Determine the (x, y) coordinate at the center of the cell enclosing the given text.  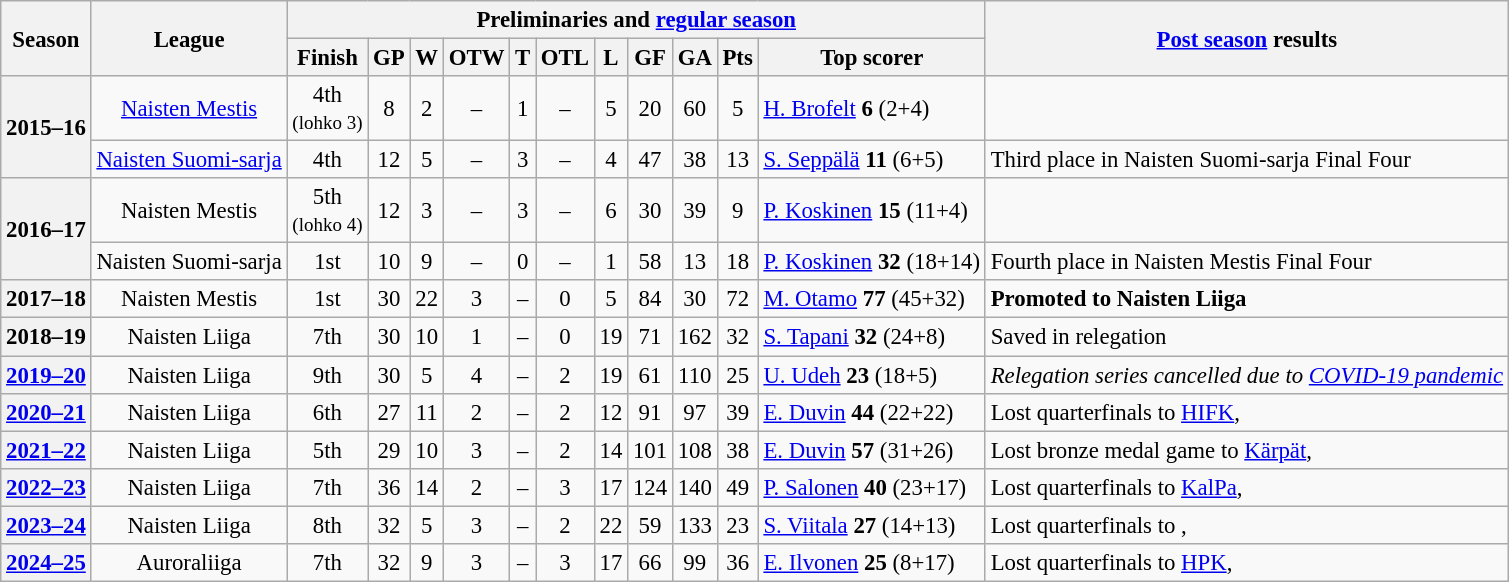
GA (694, 58)
Saved in relegation (1246, 337)
108 (694, 450)
49 (738, 487)
4th (328, 160)
72 (738, 299)
5th (328, 450)
124 (650, 487)
S. Seppälä 11 (6+5) (872, 160)
Lost quarterfinals to , (1246, 525)
9th (328, 375)
Fourth place in Naisten Mestis Final Four (1246, 262)
2020–21 (46, 412)
2023–24 (46, 525)
Lost bronze medal game to Kärpät, (1246, 450)
Lost quarterfinals to HIFK, (1246, 412)
Finish (328, 58)
59 (650, 525)
Post season results (1246, 38)
2022–23 (46, 487)
99 (694, 563)
6 (610, 210)
Third place in Naisten Suomi-sarja Final Four (1246, 160)
101 (650, 450)
H. Brofelt 6 (2+4) (872, 108)
2017–18 (46, 299)
140 (694, 487)
58 (650, 262)
5th(lohko 4) (328, 210)
Auroraliiga (189, 563)
P. Koskinen 32 (18+14) (872, 262)
61 (650, 375)
84 (650, 299)
29 (389, 450)
60 (694, 108)
110 (694, 375)
E. Duvin 44 (22+22) (872, 412)
P. Koskinen 15 (11+4) (872, 210)
8th (328, 525)
6th (328, 412)
20 (650, 108)
66 (650, 563)
Pts (738, 58)
P. Salonen 40 (23+17) (872, 487)
25 (738, 375)
OTW (476, 58)
Relegation series cancelled due to COVID-19 pandemic (1246, 375)
E. Duvin 57 (31+26) (872, 450)
M. Otamo 77 (45+32) (872, 299)
91 (650, 412)
2024–25 (46, 563)
23 (738, 525)
97 (694, 412)
Preliminaries and regular season (636, 20)
W (426, 58)
Season (46, 38)
11 (426, 412)
League (189, 38)
Lost quarterfinals to KalPa, (1246, 487)
2019–20 (46, 375)
L (610, 58)
133 (694, 525)
18 (738, 262)
S. Viitala 27 (14+13) (872, 525)
U. Udeh 23 (18+5) (872, 375)
Top scorer (872, 58)
162 (694, 337)
Lost quarterfinals to HPK, (1246, 563)
27 (389, 412)
47 (650, 160)
Promoted to Naisten Liiga (1246, 299)
4th(lohko 3) (328, 108)
T (523, 58)
2016–17 (46, 229)
OTL (566, 58)
8 (389, 108)
71 (650, 337)
GP (389, 58)
2021–22 (46, 450)
2018–19 (46, 337)
2015–16 (46, 127)
E. Ilvonen 25 (8+17) (872, 563)
S. Tapani 32 (24+8) (872, 337)
GF (650, 58)
